Pinpoint the cell where the given text exists, returning its (x, y) midpoint coordinate. 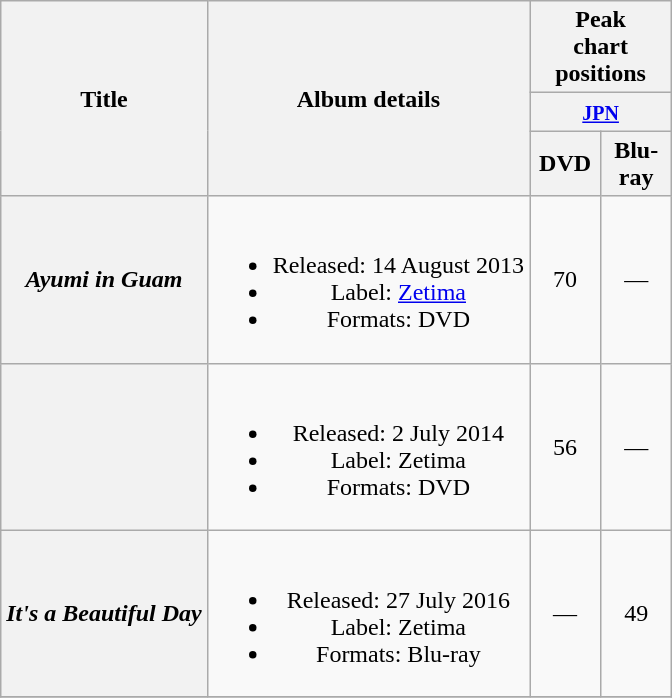
Released: 2 July 2014Label: ZetimaFormats: DVD (368, 446)
DVD (566, 164)
56 (566, 446)
49 (636, 614)
70 (566, 280)
Blu-ray (636, 164)
Peak chart positions (601, 47)
Released: 27 July 2016Label: ZetimaFormats: Blu-ray (368, 614)
Ayumi in Guam (104, 280)
It's a Beautiful Day (104, 614)
Released: 14 August 2013Label: ZetimaFormats: DVD (368, 280)
Album details (368, 98)
JPN (601, 112)
Title (104, 98)
